Find where the given text appears and provide that cell's center as (x, y) coordinate. 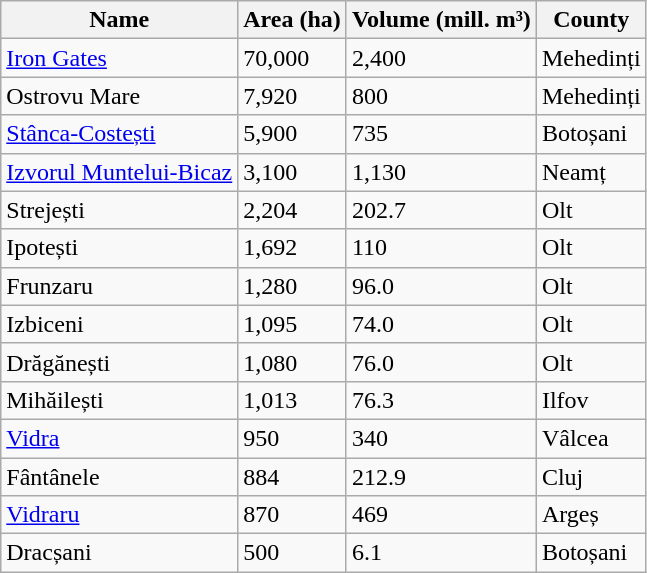
3,100 (292, 172)
Ipotești (120, 248)
1,080 (292, 362)
212.9 (441, 477)
Fântânele (120, 477)
Iron Gates (120, 58)
Izbiceni (120, 324)
Strejești (120, 210)
884 (292, 477)
1,692 (292, 248)
70,000 (292, 58)
Izvorul Muntelui-Bicaz (120, 172)
6.1 (441, 553)
County (591, 20)
Mihăilești (120, 400)
110 (441, 248)
74.0 (441, 324)
7,920 (292, 96)
76.3 (441, 400)
Vidra (120, 438)
Area (ha) (292, 20)
Drăgănești (120, 362)
96.0 (441, 286)
1,013 (292, 400)
1,280 (292, 286)
Volume (mill. m³) (441, 20)
800 (441, 96)
Ilfov (591, 400)
2,400 (441, 58)
Neamț (591, 172)
Ostrovu Mare (120, 96)
870 (292, 515)
Vidraru (120, 515)
Cluj (591, 477)
1,130 (441, 172)
Dracșani (120, 553)
Stânca-Costești (120, 134)
Vâlcea (591, 438)
500 (292, 553)
469 (441, 515)
340 (441, 438)
5,900 (292, 134)
1,095 (292, 324)
202.7 (441, 210)
76.0 (441, 362)
2,204 (292, 210)
Name (120, 20)
950 (292, 438)
Frunzaru (120, 286)
Argeș (591, 515)
735 (441, 134)
